For the text-containing cell, return its midpoint in (X, Y) coordinate format. 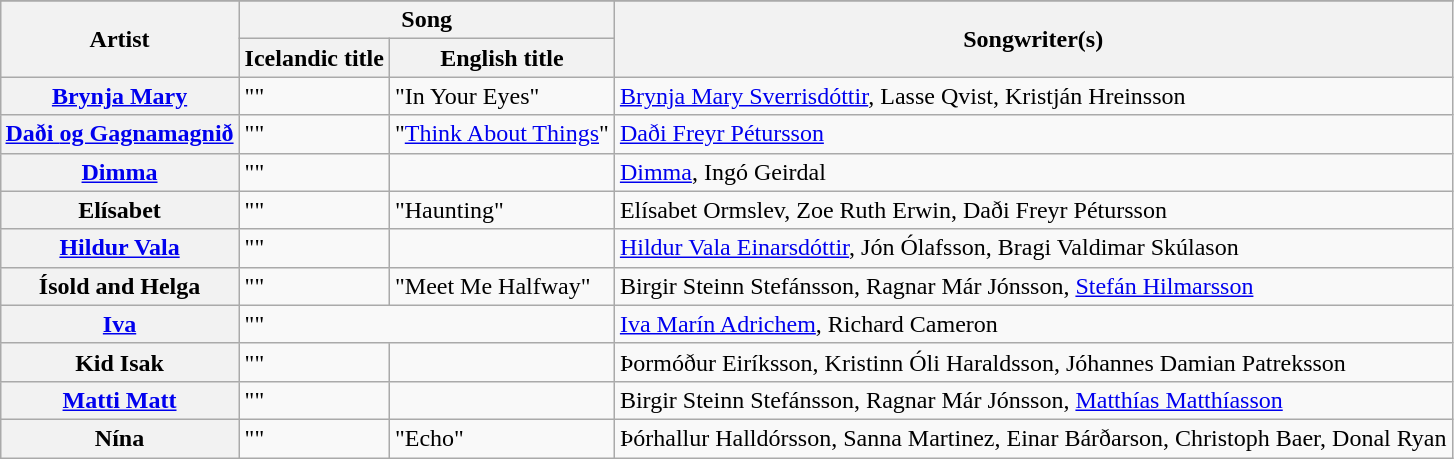
Hildur Vala (120, 248)
Brynja Mary (120, 96)
Iva Marín Adrichem, Richard Cameron (1033, 324)
Elísabet (120, 210)
Hildur Vala Einarsdóttir, Jón Ólafsson, Bragi Valdimar Skúlason (1033, 248)
Artist (120, 39)
Iva (120, 324)
Daði og Gagnamagnið (120, 134)
Kid Isak (120, 362)
Songwriter(s) (1033, 39)
Icelandic title (314, 58)
Elísabet Ormslev, Zoe Ruth Erwin, Daði Freyr Pétursson (1033, 210)
Þormóður Eiríksson, Kristinn Óli Haraldsson, Jóhannes Damian Patreksson (1033, 362)
"In Your Eyes" (502, 96)
"Meet Me Halfway" (502, 286)
Dimma (120, 172)
Dimma, Ingó Geirdal (1033, 172)
"Haunting" (502, 210)
Matti Matt (120, 400)
Birgir Steinn Stefánsson, Ragnar Már Jónsson, Matthías Matthíasson (1033, 400)
English title (502, 58)
"Think About Things" (502, 134)
Þórhallur Halldórsson, Sanna Martinez, Einar Bárðarson, Christoph Baer, Donal Ryan (1033, 438)
Nína (120, 438)
Daði Freyr Pétursson (1033, 134)
Brynja Mary Sverrisdóttir, Lasse Qvist, Kristján Hreinsson (1033, 96)
"Echo" (502, 438)
Song (426, 20)
Ísold and Helga (120, 286)
Birgir Steinn Stefánsson, Ragnar Már Jónsson, Stefán Hilmarsson (1033, 286)
